Provide the (x, y) coordinate of the cell's center where the given text is located.  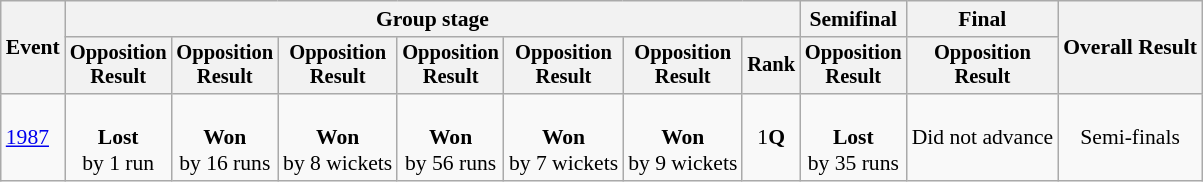
1Q (771, 138)
Won by 8 wickets (338, 138)
Won by 9 wickets (682, 138)
Won by 56 runs (450, 138)
Rank (771, 66)
Lost by 35 runs (854, 138)
Won by 7 wickets (564, 138)
Semifinal (854, 19)
Final (983, 19)
Lost by 1 run (118, 138)
Won by 16 runs (224, 138)
Event (33, 48)
Overall Result (1130, 48)
Did not advance (983, 138)
1987 (33, 138)
Group stage (432, 19)
Semi-finals (1130, 138)
